Extract the (X, Y) coordinate from the center of the cell holding the provided text.  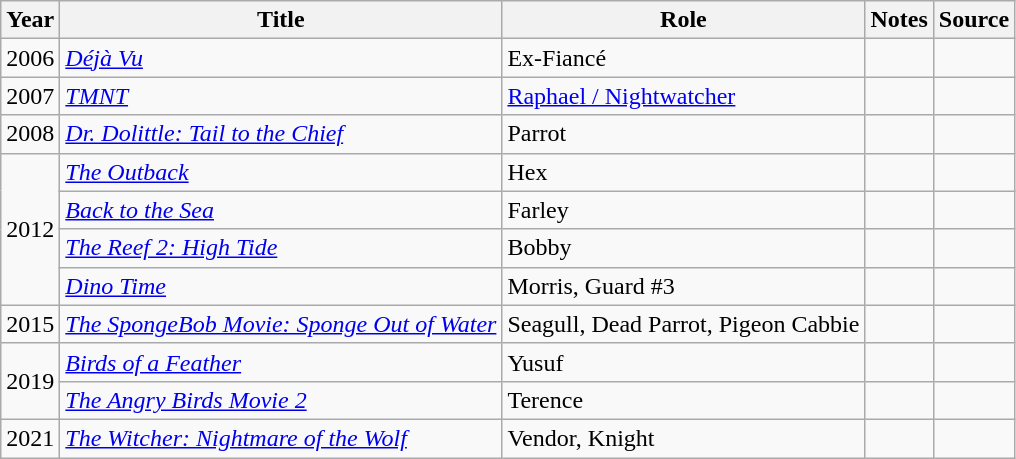
Hex (684, 172)
Source (974, 20)
Role (684, 20)
The Reef 2: High Tide (281, 248)
Vendor, Knight (684, 438)
The SpongeBob Movie: Sponge Out of Water (281, 324)
Ex-Fiancé (684, 58)
The Witcher: Nightmare of the Wolf (281, 438)
Terence (684, 400)
2012 (30, 229)
2015 (30, 324)
Bobby (684, 248)
Notes (899, 20)
2019 (30, 381)
TMNT (281, 96)
2006 (30, 58)
2007 (30, 96)
Parrot (684, 134)
2021 (30, 438)
Seagull, Dead Parrot, Pigeon Cabbie (684, 324)
The Angry Birds Movie 2 (281, 400)
Dr. Dolittle: Tail to the Chief (281, 134)
Morris, Guard #3 (684, 286)
Title (281, 20)
Yusuf (684, 362)
2008 (30, 134)
Back to the Sea (281, 210)
Birds of a Feather (281, 362)
Year (30, 20)
Déjà Vu (281, 58)
The Outback (281, 172)
Farley (684, 210)
Dino Time (281, 286)
Raphael / Nightwatcher (684, 96)
